Pinpoint the cell where the given text exists, returning its [X, Y] midpoint coordinate. 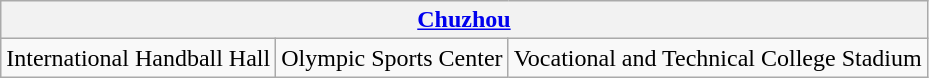
International Handball Hall [138, 58]
Olympic Sports Center [392, 58]
Chuzhou [464, 20]
Vocational and Technical College Stadium [718, 58]
